For the text-containing cell, return its midpoint in (X, Y) coordinate format. 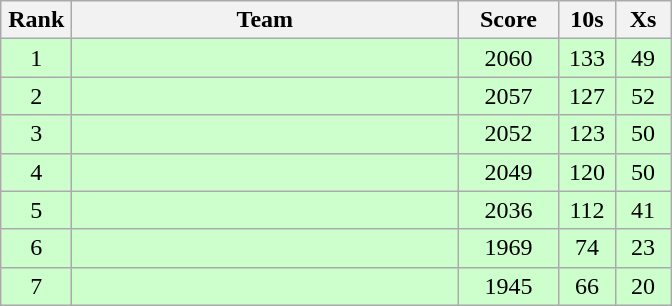
74 (587, 248)
127 (587, 96)
Score (508, 20)
20 (643, 286)
1945 (508, 286)
23 (643, 248)
2036 (508, 210)
49 (643, 58)
2 (36, 96)
41 (643, 210)
Xs (643, 20)
2057 (508, 96)
133 (587, 58)
2049 (508, 172)
66 (587, 286)
Rank (36, 20)
10s (587, 20)
2052 (508, 134)
3 (36, 134)
2060 (508, 58)
1 (36, 58)
7 (36, 286)
112 (587, 210)
1969 (508, 248)
5 (36, 210)
123 (587, 134)
Team (265, 20)
120 (587, 172)
52 (643, 96)
6 (36, 248)
4 (36, 172)
